Search for the cell housing the specified text and yield its [x, y] center coordinate. 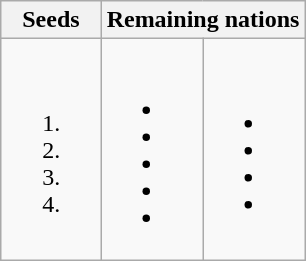
Seeds [51, 20]
Remaining nations [203, 20]
